Scan for the cell matching the given text and deliver its (X, Y) coordinate at center. 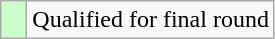
Qualified for final round (151, 20)
